Output the [X, Y] coordinate of the center of the cell containing the given text.  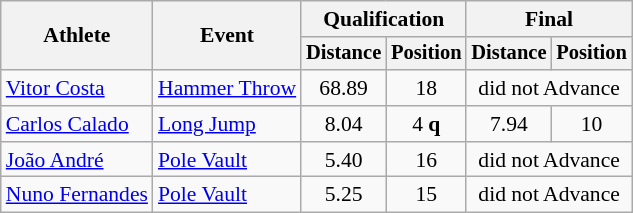
8.04 [344, 124]
Nuno Fernandes [77, 195]
5.25 [344, 195]
Hammer Throw [227, 88]
Carlos Calado [77, 124]
Vitor Costa [77, 88]
16 [426, 160]
Qualification [384, 19]
Long Jump [227, 124]
Athlete [77, 36]
4 q [426, 124]
Final [548, 19]
68.89 [344, 88]
5.40 [344, 160]
João André [77, 160]
10 [591, 124]
18 [426, 88]
7.94 [508, 124]
15 [426, 195]
Event [227, 36]
